Scan for the cell matching the given text and deliver its (x, y) coordinate at center. 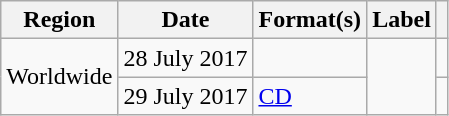
Format(s) (310, 20)
CD (310, 96)
Date (186, 20)
29 July 2017 (186, 96)
Region (60, 20)
Label (402, 20)
Worldwide (60, 77)
28 July 2017 (186, 58)
